Determine the (X, Y) coordinate at the center of the cell enclosing the given text.  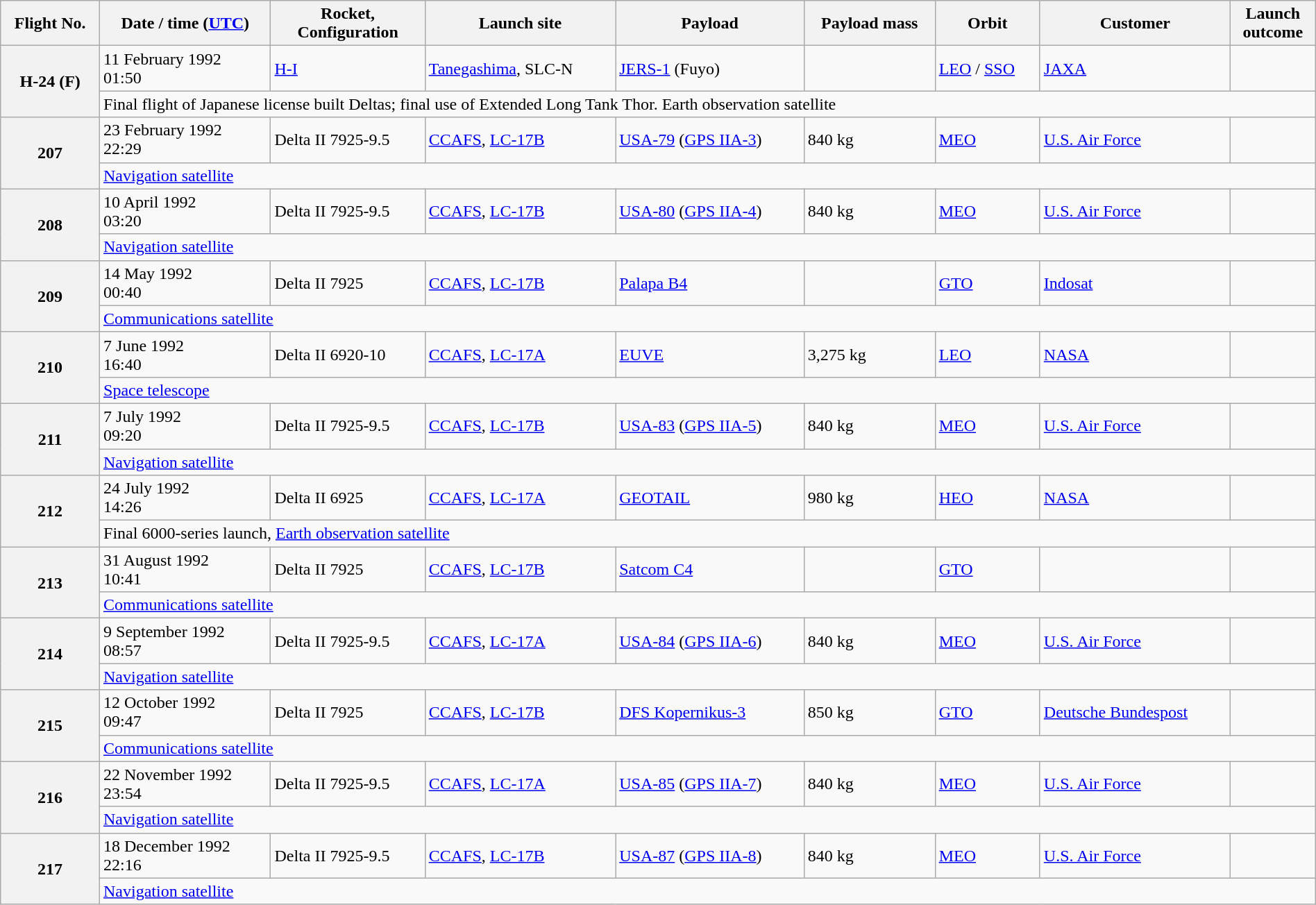
850 kg (869, 712)
980 kg (869, 498)
Deutsche Bundespost (1135, 712)
USA-85 (GPS IIA-7) (710, 784)
217 (50, 869)
LEO / SSO (987, 68)
USA-83 (GPS IIA-5) (710, 426)
H-24 (F) (50, 82)
USA-80 (GPS IIA-4) (710, 211)
Indosat (1135, 283)
USA-84 (GPS IIA-6) (710, 641)
DFS Kopernikus-3 (710, 712)
Space telescope (708, 390)
24 July 199214:26 (185, 498)
208 (50, 225)
7 June 199216:40 (185, 354)
Tanegashima, SLC-N (520, 68)
Customer (1135, 24)
H-I (348, 68)
GEOTAIL (710, 498)
JERS-1 (Fuyo) (710, 68)
209 (50, 296)
EUVE (710, 354)
JAXA (1135, 68)
USA-87 (GPS IIA-8) (710, 855)
18 December 199222:16 (185, 855)
HEO (987, 498)
10 April 199203:20 (185, 211)
Final flight of Japanese license built Deltas; final use of Extended Long Tank Thor. Earth observation satellite (708, 104)
7 July 199209:20 (185, 426)
212 (50, 511)
LEO (987, 354)
Date / time (UTC) (185, 24)
31 August 199210:41 (185, 569)
23 February 199222:29 (185, 140)
Delta II 6925 (348, 498)
Payload mass (869, 24)
214 (50, 654)
215 (50, 726)
Payload (710, 24)
14 May 199200:40 (185, 283)
207 (50, 153)
211 (50, 439)
Palapa B4 (710, 283)
Delta II 6920-10 (348, 354)
Orbit (987, 24)
USA-79 (GPS IIA-3) (710, 140)
12 October 199209:47 (185, 712)
Final 6000-series launch, Earth observation satellite (708, 534)
Flight No. (50, 24)
3,275 kg (869, 354)
11 February 199201:50 (185, 68)
213 (50, 583)
9 September 199208:57 (185, 641)
210 (50, 368)
Satcom C4 (710, 569)
216 (50, 797)
Rocket,Configuration (348, 24)
22 November 199223:54 (185, 784)
Launchoutcome (1273, 24)
Launch site (520, 24)
